Determine the [x, y] coordinate at the center of the cell enclosing the given text.  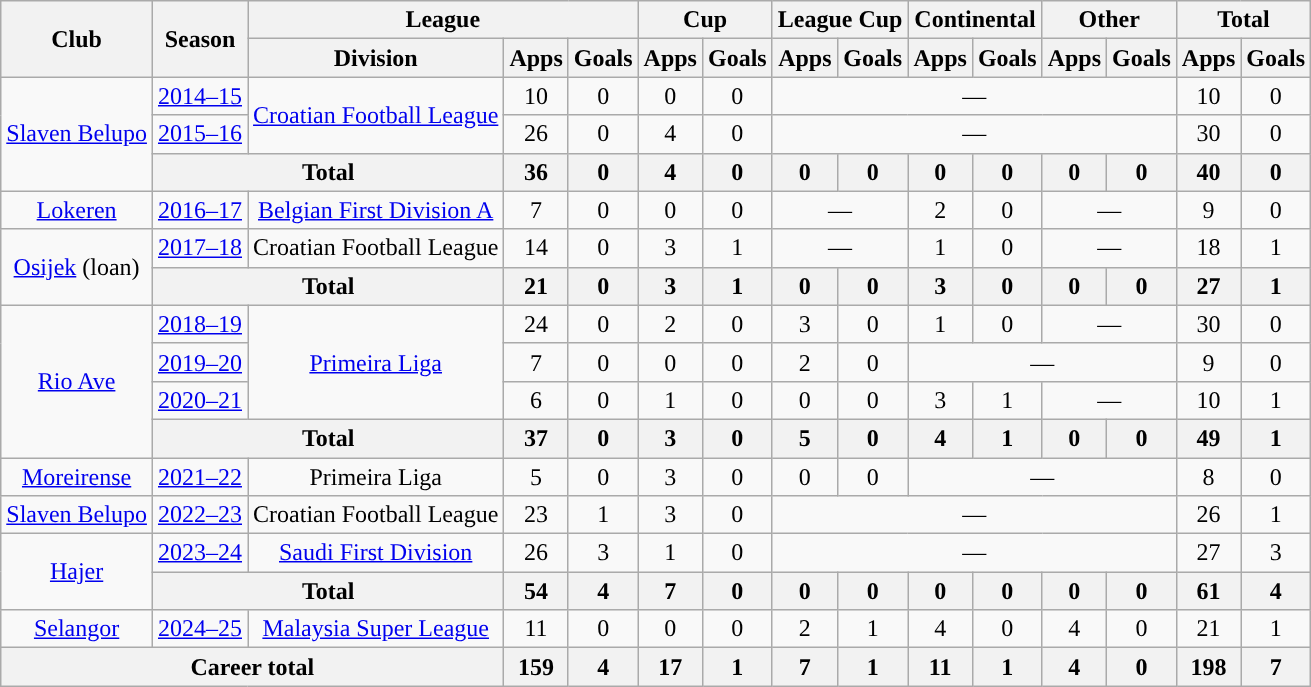
8 [1208, 477]
2020–21 [200, 400]
17 [670, 667]
Lokeren [77, 210]
Club [77, 39]
Cup [705, 20]
Osijek (loan) [77, 267]
Belgian First Division A [376, 210]
2023–24 [200, 553]
37 [536, 438]
Rio Ave [77, 381]
54 [536, 591]
2024–25 [200, 629]
2016–17 [200, 210]
2014–15 [200, 96]
Division [376, 58]
40 [1208, 172]
18 [1208, 248]
2015–16 [200, 134]
Season [200, 39]
2021–22 [200, 477]
League Cup [840, 20]
36 [536, 172]
198 [1208, 667]
Hajer [77, 572]
6 [536, 400]
Selangor [77, 629]
League [444, 20]
61 [1208, 591]
Moreirense [77, 477]
Career total [252, 667]
159 [536, 667]
2018–19 [200, 324]
24 [536, 324]
Other [1109, 20]
2019–20 [200, 362]
2017–18 [200, 248]
49 [1208, 438]
23 [536, 515]
2022–23 [200, 515]
14 [536, 248]
Malaysia Super League [376, 629]
Continental [975, 20]
Saudi First Division [376, 553]
